Capture the cell that displays the provided text and extract its [X, Y] central coordinate. 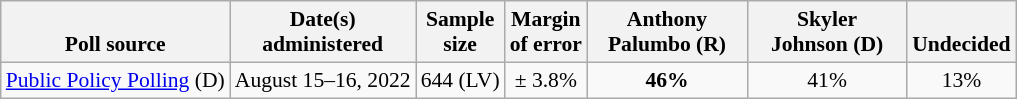
± 3.8% [546, 80]
644 (LV) [460, 80]
AnthonyPalumbo (R) [667, 32]
41% [827, 80]
Date(s)administered [323, 32]
Undecided [961, 32]
Public Policy Polling (D) [116, 80]
Marginof error [546, 32]
Samplesize [460, 32]
SkylerJohnson (D) [827, 32]
August 15–16, 2022 [323, 80]
46% [667, 80]
13% [961, 80]
Poll source [116, 32]
